Find where the given text appears and provide that cell's center as (x, y) coordinate. 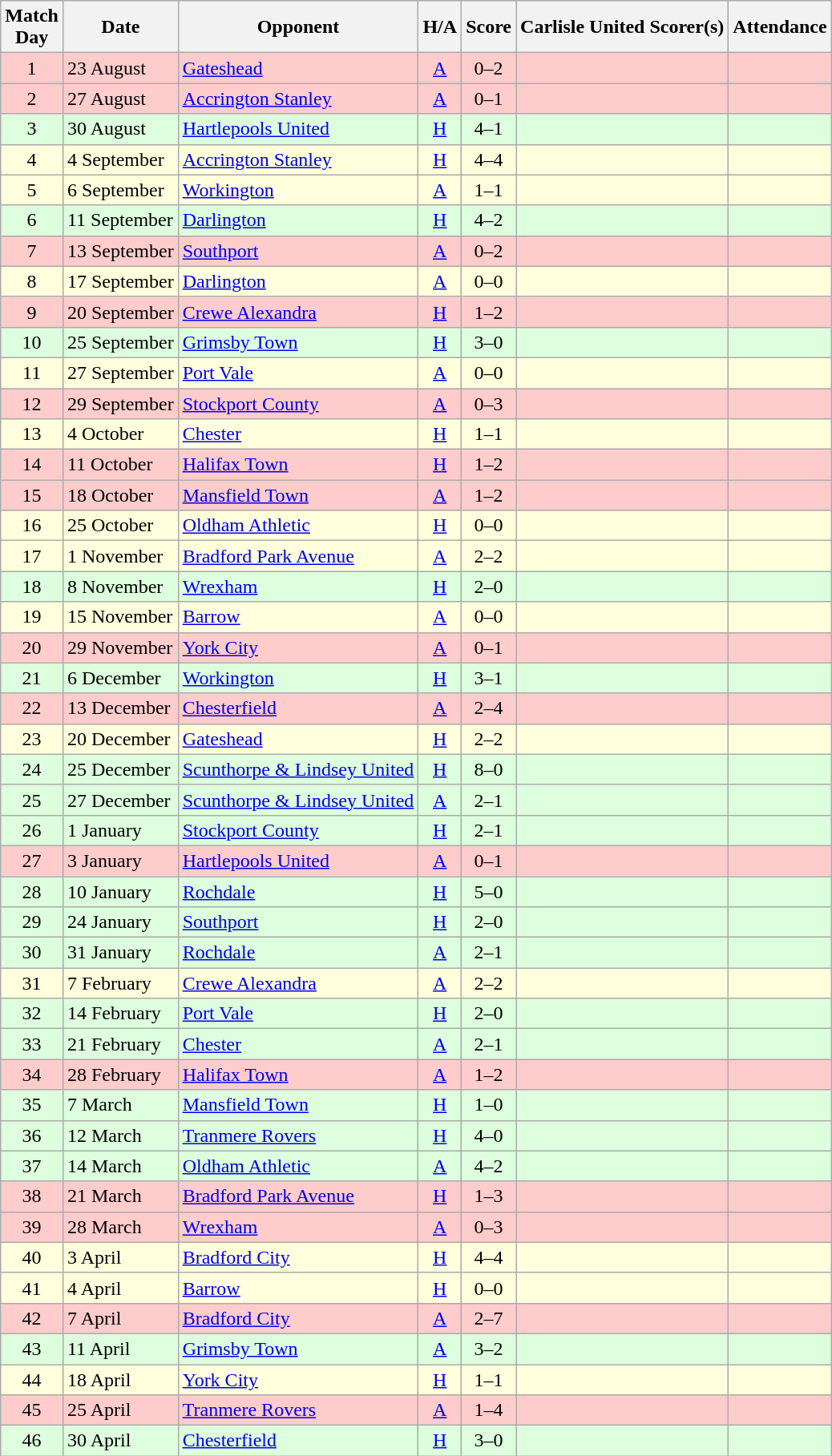
7 March (120, 1105)
21 (32, 678)
14 February (120, 1014)
24 January (120, 922)
38 (32, 1196)
33 (32, 1044)
Match Day (32, 27)
1–0 (489, 1105)
29 September (120, 403)
2–4 (489, 708)
28 March (120, 1227)
31 January (120, 953)
1 November (120, 556)
20 (32, 647)
25 September (120, 342)
45 (32, 1410)
18 (32, 587)
30 August (120, 129)
11 April (120, 1349)
Score (489, 27)
28 February (120, 1075)
4 (32, 159)
25 December (120, 769)
44 (32, 1379)
36 (32, 1135)
24 (32, 769)
27 (32, 861)
25 April (120, 1410)
13 September (120, 251)
4 April (120, 1288)
23 August (120, 68)
1 (32, 68)
35 (32, 1105)
22 (32, 708)
37 (32, 1166)
3–2 (489, 1349)
7 (32, 251)
32 (32, 1014)
17 September (120, 281)
5–0 (489, 892)
12 (32, 403)
21 March (120, 1196)
31 (32, 983)
Attendance (780, 27)
15 November (120, 617)
7 April (120, 1318)
13 (32, 434)
8 (32, 281)
15 (32, 495)
4 September (120, 159)
8 November (120, 587)
1 January (120, 830)
2–7 (489, 1318)
27 December (120, 800)
27 August (120, 99)
29 (32, 922)
13 December (120, 708)
16 (32, 526)
3–1 (489, 678)
28 (32, 892)
6 September (120, 190)
34 (32, 1075)
11 (32, 373)
10 (32, 342)
2 (32, 99)
4–0 (489, 1135)
Carlisle United Scorer(s) (622, 27)
3 April (120, 1257)
41 (32, 1288)
18 October (120, 495)
40 (32, 1257)
23 (32, 739)
10 January (120, 892)
20 September (120, 312)
30 April (120, 1441)
6 (32, 220)
12 March (120, 1135)
25 (32, 800)
H/A (440, 27)
1–3 (489, 1196)
30 (32, 953)
6 December (120, 678)
25 October (120, 526)
19 (32, 617)
21 February (120, 1044)
4 October (120, 434)
26 (32, 830)
14 March (120, 1166)
11 September (120, 220)
7 February (120, 983)
4–1 (489, 129)
5 (32, 190)
Opponent (298, 27)
Date (120, 27)
11 October (120, 465)
42 (32, 1318)
39 (32, 1227)
29 November (120, 647)
20 December (120, 739)
8–0 (489, 769)
1–4 (489, 1410)
9 (32, 312)
18 April (120, 1379)
46 (32, 1441)
27 September (120, 373)
3 (32, 129)
14 (32, 465)
17 (32, 556)
3 January (120, 861)
43 (32, 1349)
